Find where the given text appears and provide that cell's center as [x, y] coordinate. 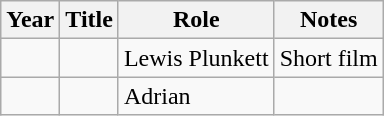
Lewis Plunkett [196, 58]
Short film [328, 58]
Year [30, 20]
Role [196, 20]
Adrian [196, 96]
Title [90, 20]
Notes [328, 20]
